Scan for the cell matching the given text and deliver its [x, y] coordinate at center. 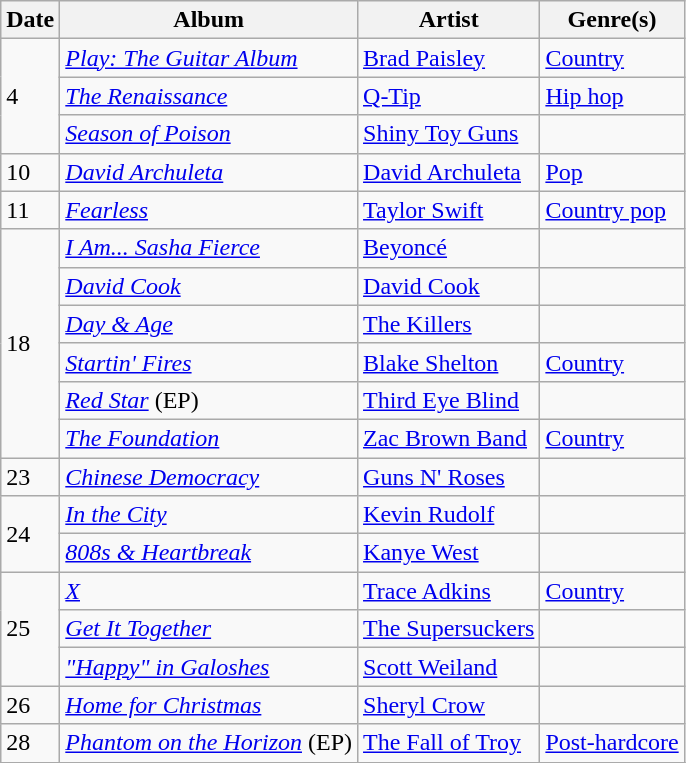
In the City [209, 515]
Genre(s) [612, 20]
Trace Adkins [449, 591]
808s & Heartbreak [209, 553]
18 [30, 343]
Day & Age [209, 324]
Get It Together [209, 629]
Brad Paisley [449, 58]
The Killers [449, 324]
Kevin Rudolf [449, 515]
Phantom on the Horizon (EP) [209, 743]
Red Star (EP) [209, 400]
4 [30, 96]
28 [30, 743]
Album [209, 20]
Chinese Democracy [209, 477]
Q-Tip [449, 96]
"Happy" in Galoshes [209, 667]
Home for Christmas [209, 705]
Hip hop [612, 96]
23 [30, 477]
Taylor Swift [449, 210]
Sheryl Crow [449, 705]
The Foundation [209, 438]
Scott Weiland [449, 667]
Date [30, 20]
Startin' Fires [209, 362]
25 [30, 629]
Pop [612, 172]
Guns N' Roses [449, 477]
Post-hardcore [612, 743]
Fearless [209, 210]
11 [30, 210]
Artist [449, 20]
Zac Brown Band [449, 438]
The Renaissance [209, 96]
Season of Poison [209, 134]
10 [30, 172]
The Fall of Troy [449, 743]
Kanye West [449, 553]
Beyoncé [449, 248]
Third Eye Blind [449, 400]
I Am... Sasha Fierce [209, 248]
The Supersuckers [449, 629]
Country pop [612, 210]
Blake Shelton [449, 362]
Play: The Guitar Album [209, 58]
24 [30, 534]
X [209, 591]
Shiny Toy Guns [449, 134]
26 [30, 705]
